Provide the [X, Y] coordinate of the cell's center where the given text is located.  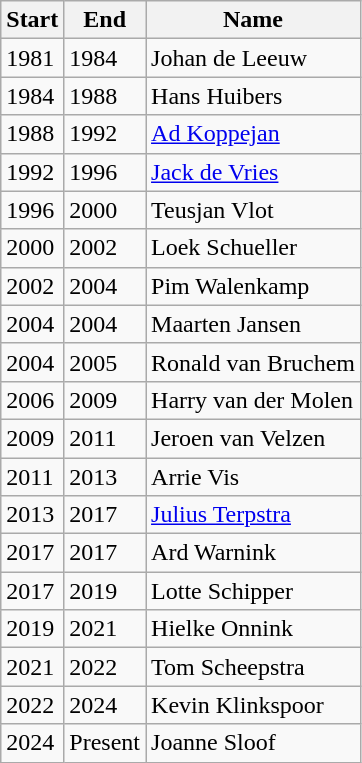
Present [105, 743]
Pim Walenkamp [254, 286]
Tom Scheepstra [254, 667]
Hielke Onnink [254, 629]
Harry van der Molen [254, 400]
Lotte Schipper [254, 591]
Joanne Sloof [254, 743]
Kevin Klinkspoor [254, 705]
End [105, 20]
Loek Schueller [254, 248]
2005 [105, 362]
Johan de Leeuw [254, 58]
Ad Koppejan [254, 134]
Teusjan Vlot [254, 210]
Name [254, 20]
Ronald van Bruchem [254, 362]
Ard Warnink [254, 553]
Maarten Jansen [254, 324]
Jeroen van Velzen [254, 438]
Arrie Vis [254, 477]
Hans Huibers [254, 96]
Start [32, 20]
Jack de Vries [254, 172]
Julius Terpstra [254, 515]
2006 [32, 400]
1981 [32, 58]
